For the text-containing cell, return its midpoint in (x, y) coordinate format. 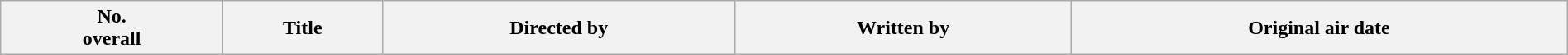
No.overall (112, 28)
Title (303, 28)
Original air date (1320, 28)
Directed by (559, 28)
Written by (903, 28)
